Identify which cell holds the provided text, then report its [x, y] central coordinate. 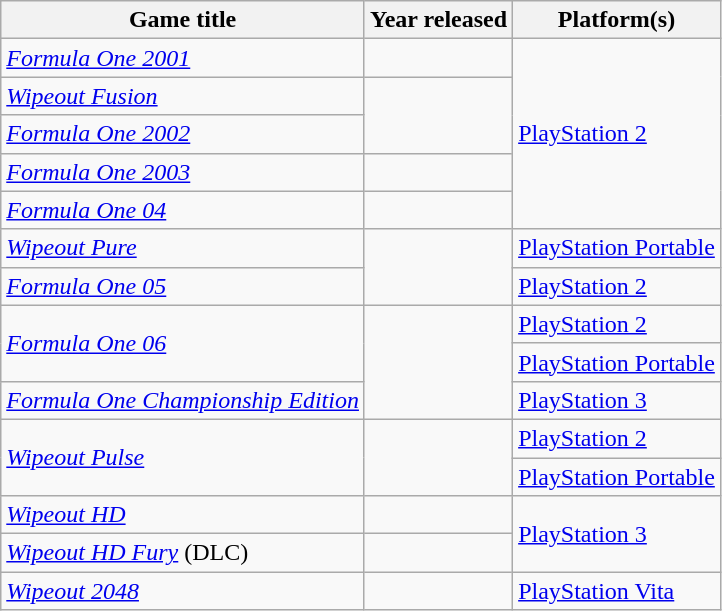
Wipeout Pure [183, 248]
Formula One Championship Edition [183, 400]
Formula One 2001 [183, 58]
Formula One 04 [183, 210]
Wipeout Fusion [183, 96]
Wipeout HD Fury (DLC) [183, 553]
Wipeout HD [183, 515]
Platform(s) [617, 20]
Game title [183, 20]
Formula One 05 [183, 286]
Wipeout 2048 [183, 591]
Formula One 06 [183, 343]
Wipeout Pulse [183, 457]
Formula One 2003 [183, 172]
Formula One 2002 [183, 134]
Year released [438, 20]
PlayStation Vita [617, 591]
